Find where the given text appears and provide that cell's center as [x, y] coordinate. 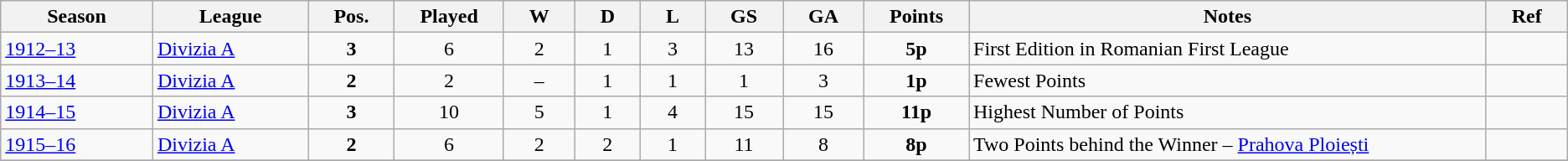
Played [449, 17]
8 [824, 144]
10 [449, 112]
1914–15 [77, 112]
5 [539, 112]
4 [673, 112]
D [607, 17]
1p [916, 80]
1913–14 [77, 80]
W [539, 17]
5p [916, 49]
– [539, 80]
L [673, 17]
Points [916, 17]
GA [824, 17]
Two Points behind the Winner – Prahova Ploiești [1227, 144]
13 [744, 49]
Ref [1526, 17]
11p [916, 112]
First Edition in Romanian First League [1227, 49]
8p [916, 144]
Highest Number of Points [1227, 112]
League [230, 17]
GS [744, 17]
1915–16 [77, 144]
16 [824, 49]
Fewest Points [1227, 80]
Notes [1227, 17]
Pos. [352, 17]
1912–13 [77, 49]
11 [744, 144]
Season [77, 17]
